Provide the (X, Y) coordinate of the cell's center where the given text is located.  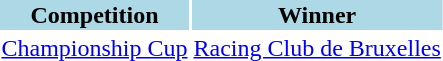
Winner (317, 15)
Competition (94, 15)
